Pinpoint the cell where the given text exists, returning its (x, y) midpoint coordinate. 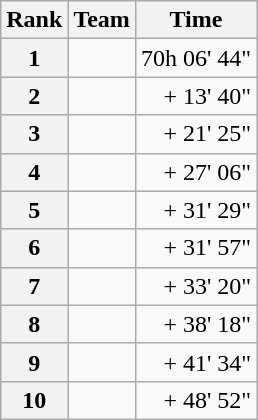
+ 31' 57" (196, 248)
+ 48' 52" (196, 400)
1 (34, 58)
Time (196, 20)
Team (102, 20)
+ 21' 25" (196, 134)
+ 33' 20" (196, 286)
+ 27' 06" (196, 172)
70h 06' 44" (196, 58)
4 (34, 172)
10 (34, 400)
3 (34, 134)
5 (34, 210)
+ 31' 29" (196, 210)
7 (34, 286)
2 (34, 96)
9 (34, 362)
+ 13' 40" (196, 96)
8 (34, 324)
+ 41' 34" (196, 362)
Rank (34, 20)
6 (34, 248)
+ 38' 18" (196, 324)
